Output the [X, Y] coordinate of the center of the cell containing the given text.  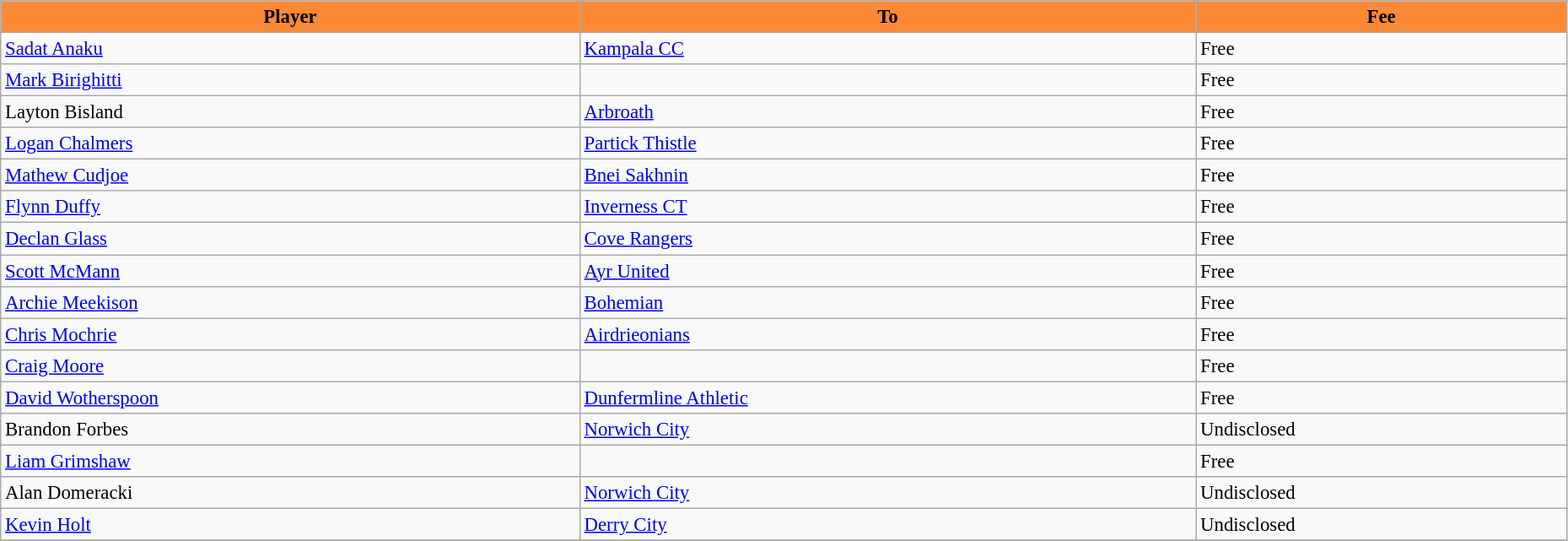
Cove Rangers [887, 239]
Bnei Sakhnin [887, 176]
Logan Chalmers [290, 143]
Kampala CC [887, 49]
To [887, 17]
Craig Moore [290, 365]
Flynn Duffy [290, 207]
Inverness CT [887, 207]
Fee [1382, 17]
Mark Birighitti [290, 80]
Layton Bisland [290, 112]
Sadat Anaku [290, 49]
Archie Meekison [290, 302]
Declan Glass [290, 239]
Bohemian [887, 302]
David Wotherspoon [290, 398]
Chris Mochrie [290, 334]
Arbroath [887, 112]
Ayr United [887, 271]
Derry City [887, 524]
Liam Grimshaw [290, 461]
Partick Thistle [887, 143]
Kevin Holt [290, 524]
Mathew Cudjoe [290, 176]
Player [290, 17]
Brandon Forbes [290, 430]
Alan Domeracki [290, 493]
Dunfermline Athletic [887, 398]
Scott McMann [290, 271]
Airdrieonians [887, 334]
